Capture the cell that displays the provided text and extract its [x, y] central coordinate. 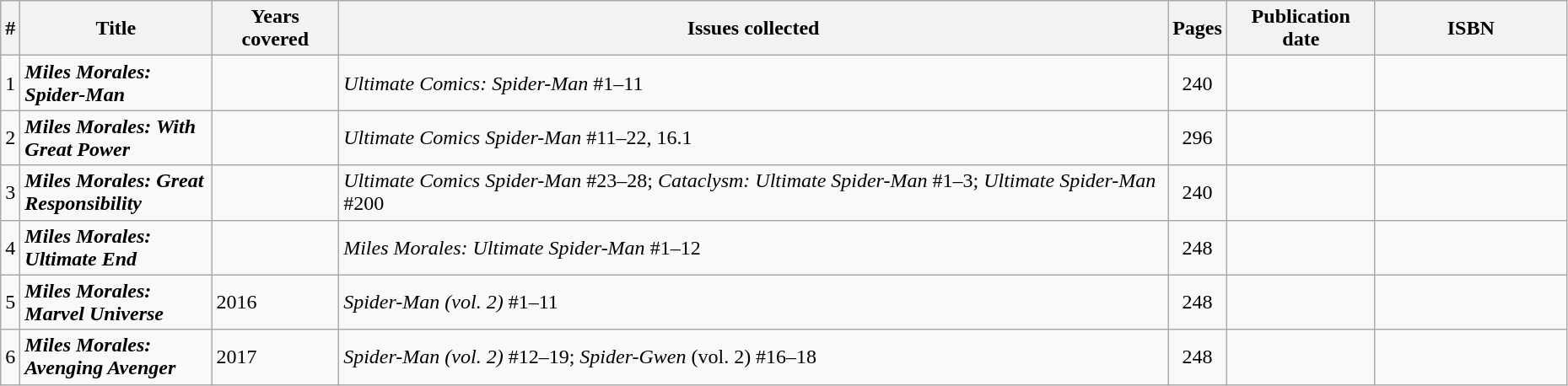
Miles Morales: Great Responsibility [116, 192]
Miles Morales: Ultimate End [116, 248]
Miles Morales: Ultimate Spider-Man #1–12 [754, 248]
Publication date [1301, 29]
4 [10, 248]
# [10, 29]
2016 [275, 302]
Miles Morales: With Great Power [116, 138]
2017 [275, 357]
1 [10, 83]
Miles Morales: Spider-Man [116, 83]
ISBN [1471, 29]
Pages [1198, 29]
Spider-Man (vol. 2) #1–11 [754, 302]
Issues collected [754, 29]
296 [1198, 138]
Miles Morales: Avenging Avenger [116, 357]
Spider-Man (vol. 2) #12–19; Spider-Gwen (vol. 2) #16–18 [754, 357]
Ultimate Comics Spider-Man #23–28; Cataclysm: Ultimate Spider-Man #1–3; Ultimate Spider-Man #200 [754, 192]
2 [10, 138]
Ultimate Comics Spider-Man #11–22, 16.1 [754, 138]
5 [10, 302]
Ultimate Comics: Spider-Man #1–11 [754, 83]
Miles Morales: Marvel Universe [116, 302]
3 [10, 192]
Title [116, 29]
6 [10, 357]
Years covered [275, 29]
